Pinpoint the cell where the given text exists, returning its (X, Y) midpoint coordinate. 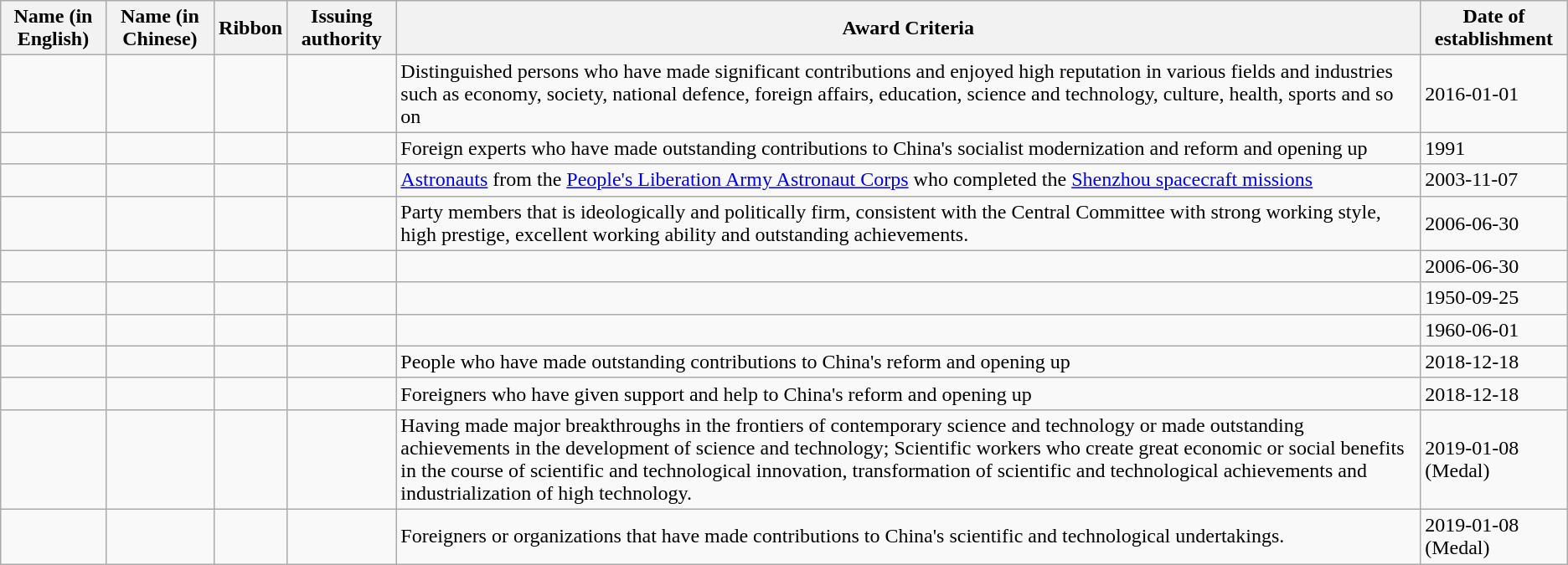
Astronauts from the People's Liberation Army Astronaut Corps who completed the Shenzhou spacecraft missions (908, 180)
Award Criteria (908, 28)
1960-06-01 (1494, 330)
Issuing authority (342, 28)
2016-01-01 (1494, 94)
Ribbon (251, 28)
People who have made outstanding contributions to China's reform and opening up (908, 362)
Date of establishment (1494, 28)
Foreigners or organizations that have made contributions to China's scientific and technological undertakings. (908, 536)
Name (in Chinese) (159, 28)
Foreigners who have given support and help to China's reform and opening up (908, 393)
1950-09-25 (1494, 298)
Name (in English) (54, 28)
Foreign experts who have made outstanding contributions to China's socialist modernization and reform and opening up (908, 148)
1991 (1494, 148)
2003-11-07 (1494, 180)
